Extract the (x, y) coordinate from the center of the cell holding the provided text.  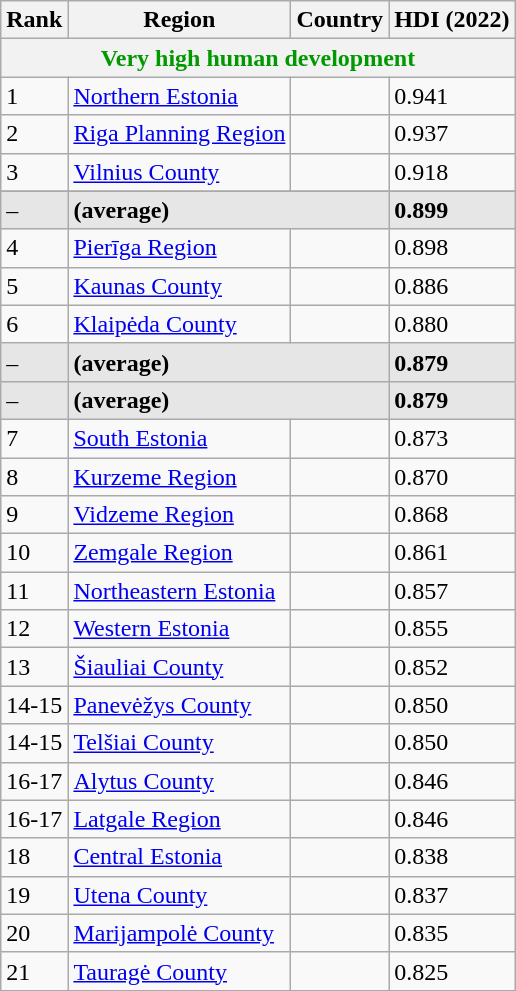
0.898 (452, 248)
Riga Planning Region (180, 134)
0.825 (452, 971)
0.899 (452, 210)
20 (34, 933)
Northern Estonia (180, 96)
Region (180, 20)
3 (34, 172)
0.857 (452, 591)
11 (34, 591)
Klaipėda County (180, 324)
Pierīga Region (180, 248)
Panevėžys County (180, 705)
0.837 (452, 895)
2 (34, 134)
Utena County (180, 895)
13 (34, 667)
Vidzeme Region (180, 515)
10 (34, 553)
Northeastern Estonia (180, 591)
5 (34, 286)
South Estonia (180, 438)
Marijampolė County (180, 933)
0.861 (452, 553)
Vilnius County (180, 172)
0.835 (452, 933)
0.918 (452, 172)
6 (34, 324)
Alytus County (180, 781)
HDI (2022) (452, 20)
4 (34, 248)
0.852 (452, 667)
18 (34, 857)
0.873 (452, 438)
0.880 (452, 324)
0.855 (452, 629)
Rank (34, 20)
Zemgale Region (180, 553)
Kurzeme Region (180, 477)
0.868 (452, 515)
9 (34, 515)
0.886 (452, 286)
8 (34, 477)
19 (34, 895)
0.870 (452, 477)
0.937 (452, 134)
Western Estonia (180, 629)
Latgale Region (180, 819)
0.838 (452, 857)
7 (34, 438)
0.941 (452, 96)
Kaunas County (180, 286)
Country (340, 20)
1 (34, 96)
21 (34, 971)
12 (34, 629)
Very high human development (258, 58)
Telšiai County (180, 743)
Tauragė County (180, 971)
Šiauliai County (180, 667)
Central Estonia (180, 857)
